Locate the cell with the specified text and output its (X, Y) center coordinate. 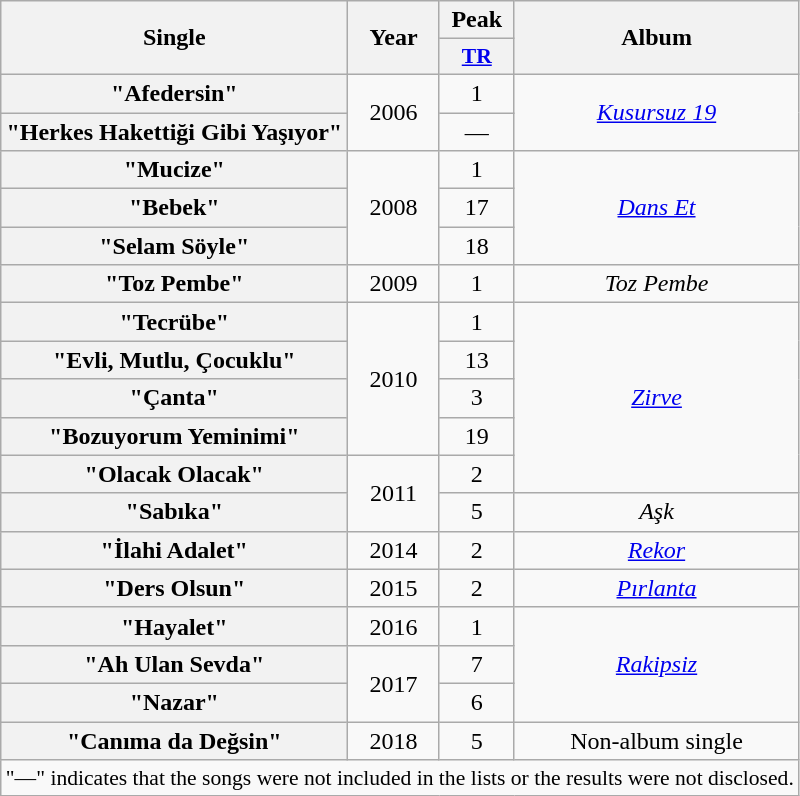
"Mucize" (174, 170)
"Olacak Olacak" (174, 474)
Album (656, 38)
2018 (394, 741)
Kusursuz 19 (656, 112)
"Sabıka" (174, 512)
TR (476, 57)
Toz Pembe (656, 284)
"Hayalet" (174, 626)
"Canıma da Değsin" (174, 741)
Pırlanta (656, 588)
"Afedersin" (174, 93)
"Nazar" (174, 702)
2011 (394, 493)
"Bozuyorum Yeminimi" (174, 436)
2008 (394, 208)
Rakipsiz (656, 664)
2010 (394, 379)
"Herkes Hakettiği Gibi Yaşıyor" (174, 131)
Single (174, 38)
"Toz Pembe" (174, 284)
7 (476, 664)
"Çanta" (174, 398)
"—" indicates that the songs were not included in the lists or the results were not disclosed. (400, 778)
"Ders Olsun" (174, 588)
18 (476, 246)
13 (476, 360)
2015 (394, 588)
2017 (394, 683)
— (476, 131)
2006 (394, 112)
"Evli, Mutlu, Çocuklu" (174, 360)
Peak (476, 20)
17 (476, 208)
2014 (394, 550)
Aşk (656, 512)
6 (476, 702)
"Selam Söyle" (174, 246)
"İlahi Adalet" (174, 550)
"Ah Ulan Sevda" (174, 664)
2009 (394, 284)
Zirve (656, 398)
Rekor (656, 550)
"Tecrübe" (174, 322)
3 (476, 398)
"Bebek" (174, 208)
Year (394, 38)
Dans Et (656, 208)
Non-album single (656, 741)
2016 (394, 626)
19 (476, 436)
